Capture the cell that displays the provided text and extract its [X, Y] central coordinate. 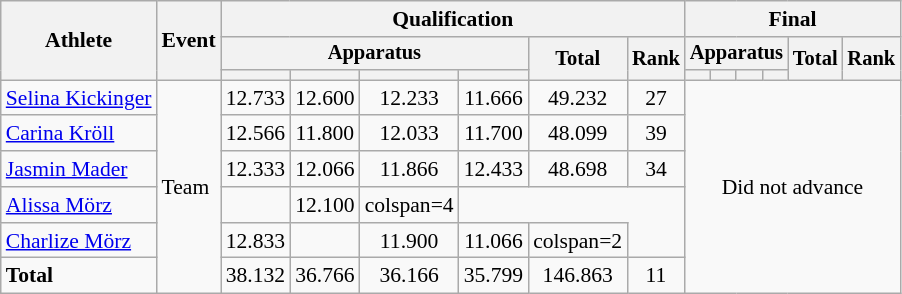
35.799 [494, 276]
Charlize Mörz [79, 241]
Final [792, 19]
11.666 [494, 98]
Jasmin Mader [79, 169]
Carina Kröll [79, 134]
Did not advance [792, 187]
48.099 [578, 134]
12.733 [256, 98]
12.100 [324, 205]
12.600 [324, 98]
49.232 [578, 98]
34 [656, 169]
12.033 [410, 134]
11.066 [494, 241]
11 [656, 276]
Team [189, 187]
12.333 [256, 169]
11.900 [410, 241]
36.166 [410, 276]
12.233 [410, 98]
36.766 [324, 276]
Selina Kickinger [79, 98]
colspan=4 [410, 205]
Event [189, 40]
12.433 [494, 169]
27 [656, 98]
11.800 [324, 134]
39 [656, 134]
Athlete [79, 40]
11.866 [410, 169]
11.700 [494, 134]
Qualification [453, 19]
Alissa Mörz [79, 205]
12.566 [256, 134]
146.863 [578, 276]
48.698 [578, 169]
12.833 [256, 241]
12.066 [324, 169]
38.132 [256, 276]
colspan=2 [578, 241]
